Search for the cell housing the specified text and yield its [x, y] center coordinate. 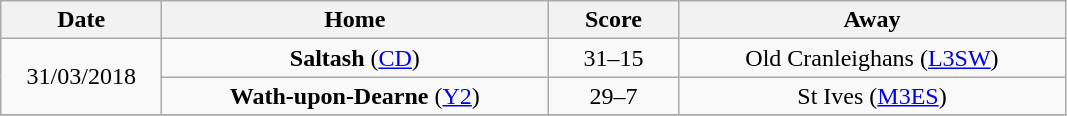
Score [614, 20]
Date [82, 20]
St Ives (M3ES) [872, 96]
Home [355, 20]
31–15 [614, 58]
Wath-upon-Dearne (Y2) [355, 96]
Old Cranleighans (L3SW) [872, 58]
Saltash (CD) [355, 58]
29–7 [614, 96]
Away [872, 20]
31/03/2018 [82, 77]
